Capture the cell that displays the provided text and extract its [X, Y] central coordinate. 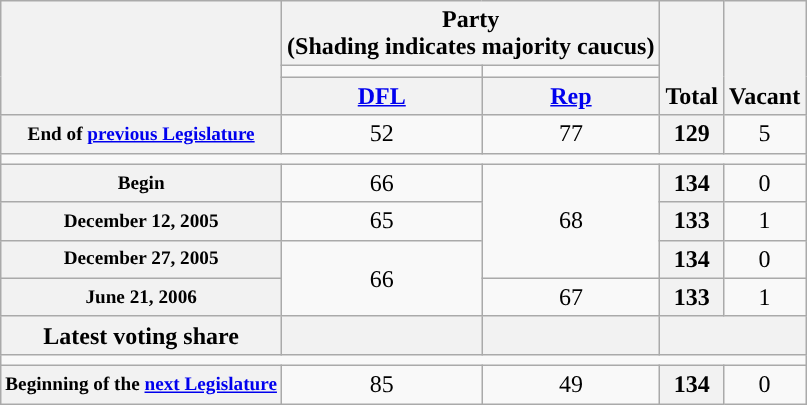
Vacant [764, 58]
DFL [382, 96]
129 [692, 134]
Beginning of the next Legislature [142, 384]
77 [571, 134]
Latest voting share [142, 335]
49 [571, 384]
52 [382, 134]
December 27, 2005 [142, 259]
Total [692, 58]
June 21, 2006 [142, 297]
68 [571, 221]
Begin [142, 183]
65 [382, 221]
67 [571, 297]
End of previous Legislature [142, 134]
85 [382, 384]
Party (Shading indicates majority caucus) [471, 34]
5 [764, 134]
December 12, 2005 [142, 221]
Rep [571, 96]
